Return the [X, Y] coordinate for the center point of the cell that contains the specified text.  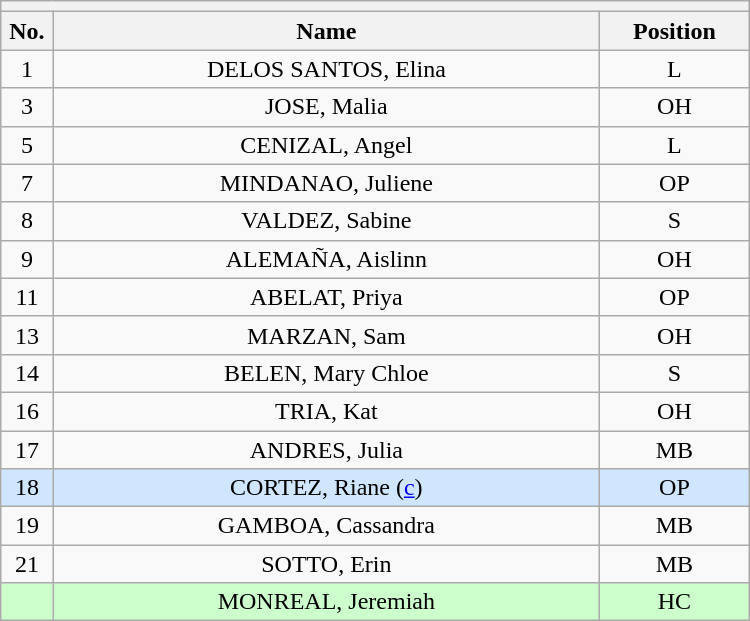
7 [27, 183]
BELEN, Mary Chloe [326, 373]
MARZAN, Sam [326, 335]
SOTTO, Erin [326, 564]
3 [27, 107]
5 [27, 145]
ANDRES, Julia [326, 449]
TRIA, Kat [326, 411]
JOSE, Malia [326, 107]
CORTEZ, Riane (c) [326, 488]
HC [675, 602]
16 [27, 411]
1 [27, 69]
ABELAT, Priya [326, 297]
18 [27, 488]
No. [27, 31]
14 [27, 373]
8 [27, 221]
21 [27, 564]
Position [675, 31]
CENIZAL, Angel [326, 145]
GAMBOA, Cassandra [326, 526]
VALDEZ, Sabine [326, 221]
17 [27, 449]
19 [27, 526]
DELOS SANTOS, Elina [326, 69]
Name [326, 31]
13 [27, 335]
9 [27, 259]
MONREAL, Jeremiah [326, 602]
MINDANAO, Juliene [326, 183]
11 [27, 297]
ALEMAÑA, Aislinn [326, 259]
